From the cell containing the given text, extract its center point as (x, y) coordinate. 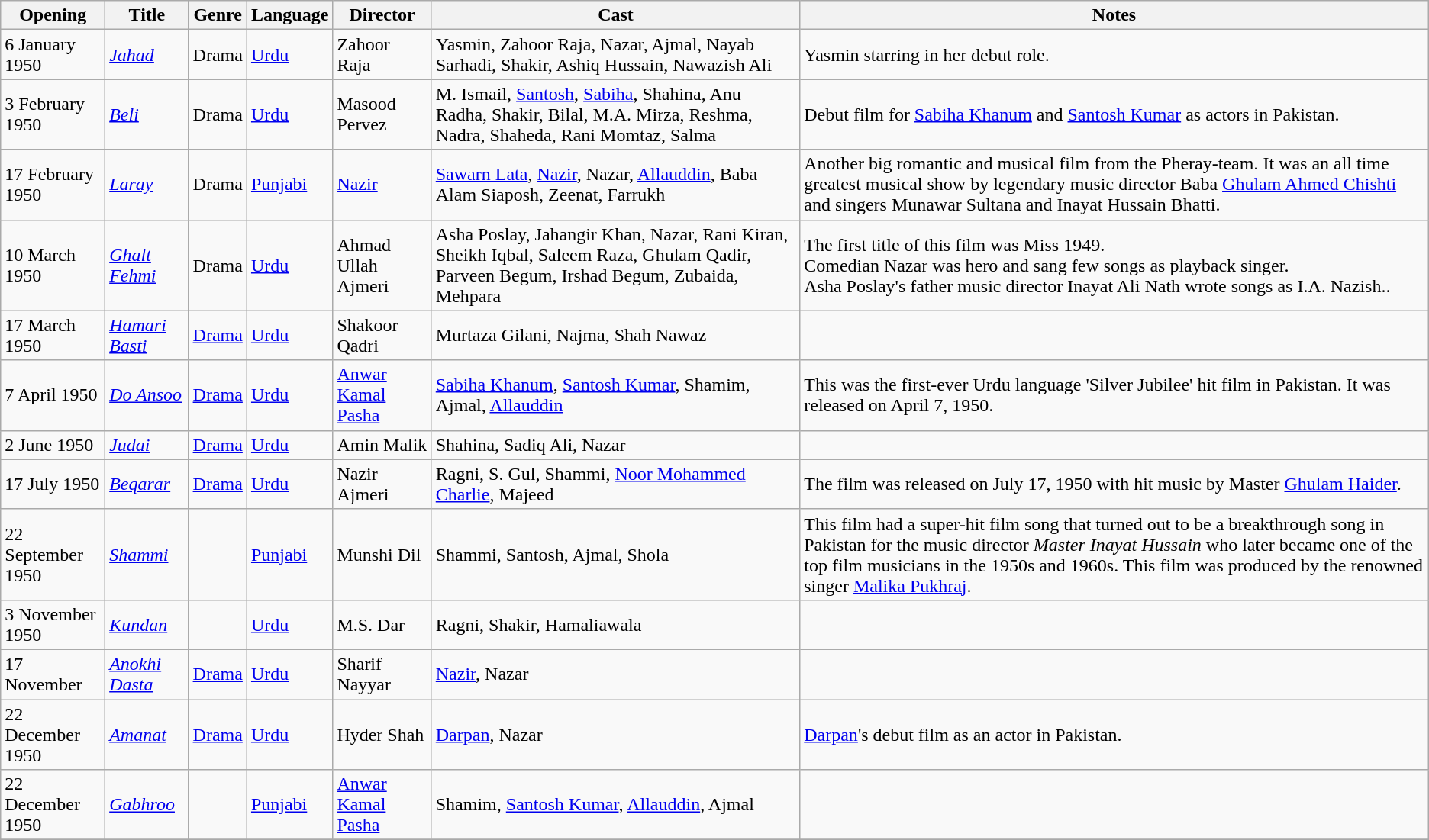
Beqarar (147, 484)
Anokhi Dasta (147, 674)
Nazir, Nazar (615, 674)
Hyder Shah (382, 734)
Shakoor Qadri (382, 336)
Hamari Basti (147, 336)
The film was released on July 17, 1950 with hit music by Master Ghulam Haider. (1114, 484)
Genre (218, 15)
Ghalt Fehmi (147, 266)
Ragni, S. Gul, Shammi, Noor Mohammed Charlie, Majeed (615, 484)
Do Ansoo (147, 395)
Nazir (382, 185)
17 March 1950 (53, 336)
This was the first-ever Urdu language 'Silver Jubilee' hit film in Pakistan. It was released on April 7, 1950. (1114, 395)
2 June 1950 (53, 445)
22 September 1950 (53, 554)
Nazir Ajmeri (382, 484)
Shammi (147, 554)
17 February 1950 (53, 185)
Beli (147, 114)
Darpan, Nazar (615, 734)
6 January 1950 (53, 55)
Title (147, 15)
Murtaza Gilani, Najma, Shah Nawaz (615, 336)
3 November 1950 (53, 624)
Ahmad Ullah Ajmeri (382, 266)
Notes (1114, 15)
Laray (147, 185)
Shamim, Santosh Kumar, Allauddin, Ajmal (615, 805)
Debut film for Sabiha Khanum and Santosh Kumar as actors in Pakistan. (1114, 114)
Amin Malik (382, 445)
Masood Pervez (382, 114)
3 February 1950 (53, 114)
Shahina, Sadiq Ali, Nazar (615, 445)
Kundan (147, 624)
17 November (53, 674)
Asha Poslay, Jahangir Khan, Nazar, Rani Kiran, Sheikh Iqbal, Saleem Raza, Ghulam Qadir, Parveen Begum, Irshad Begum, Zubaida, Mehpara (615, 266)
10 March 1950 (53, 266)
Munshi Dil (382, 554)
Cast (615, 15)
Yasmin starring in her debut role. (1114, 55)
Judai (147, 445)
Director (382, 15)
Ragni, Shakir, Hamaliawala (615, 624)
M.S. Dar (382, 624)
7 April 1950 (53, 395)
17 July 1950 (53, 484)
Gabhroo (147, 805)
Yasmin, Zahoor Raja, Nazar, Ajmal, Nayab Sarhadi, Shakir, Ashiq Hussain, Nawazish Ali (615, 55)
M. Ismail, Santosh, Sabiha, Shahina, Anu Radha, Shakir, Bilal, M.A. Mirza, Reshma, Nadra, Shaheda, Rani Momtaz, Salma (615, 114)
Sawarn Lata, Nazir, Nazar, Allauddin, Baba Alam Siaposh, Zeenat, Farrukh (615, 185)
Opening (53, 15)
Shammi, Santosh, Ajmal, Shola (615, 554)
Darpan's debut film as an actor in Pakistan. (1114, 734)
Language (289, 15)
Jahad (147, 55)
Sharif Nayyar (382, 674)
Zahoor Raja (382, 55)
Amanat (147, 734)
Sabiha Khanum, Santosh Kumar, Shamim, Ajmal, Allauddin (615, 395)
